Scan for the cell matching the given text and deliver its (x, y) coordinate at center. 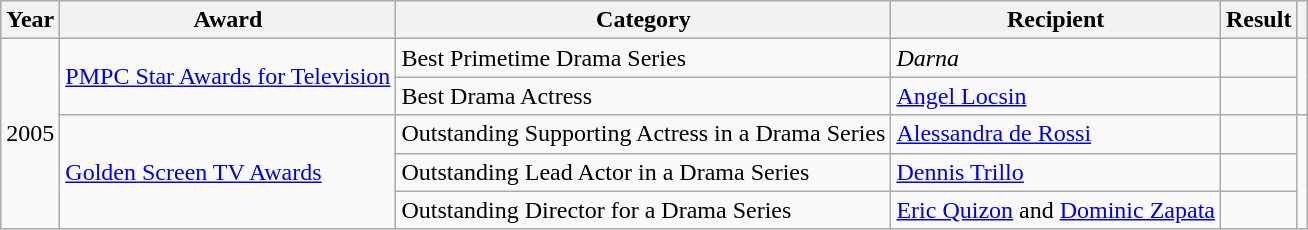
Dennis Trillo (1056, 172)
Best Primetime Drama Series (644, 58)
Golden Screen TV Awards (228, 172)
Eric Quizon and Dominic Zapata (1056, 210)
Year (30, 20)
Outstanding Director for a Drama Series (644, 210)
Angel Locsin (1056, 96)
Darna (1056, 58)
2005 (30, 134)
Category (644, 20)
Outstanding Supporting Actress in a Drama Series (644, 134)
Recipient (1056, 20)
Alessandra de Rossi (1056, 134)
Result (1259, 20)
Best Drama Actress (644, 96)
Award (228, 20)
Outstanding Lead Actor in a Drama Series (644, 172)
PMPC Star Awards for Television (228, 77)
